Provide the (x, y) coordinate of the cell's center where the given text is located.  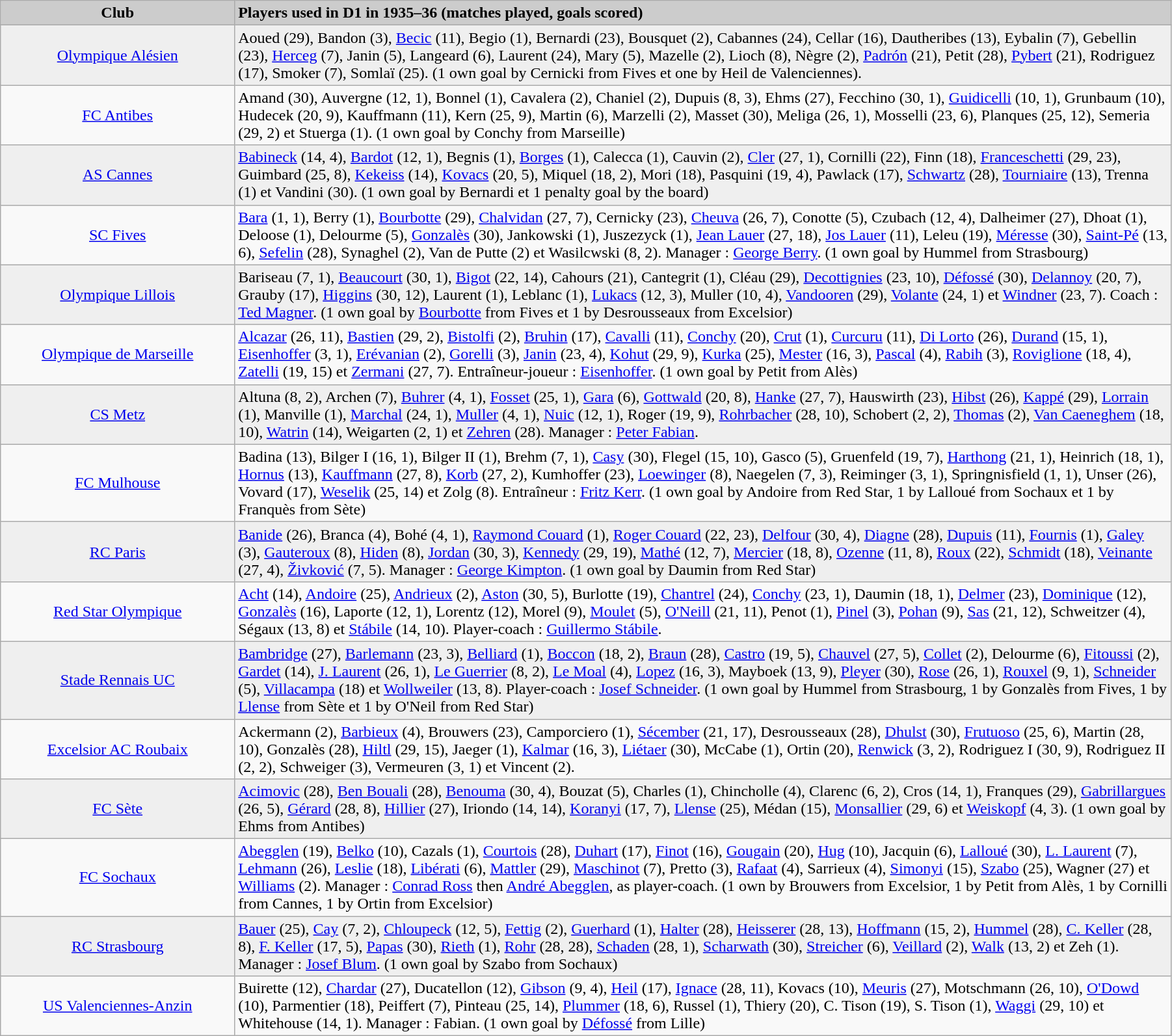
FC Mulhouse (118, 483)
AS Cannes (118, 175)
SC Fives (118, 235)
Olympique Lillois (118, 295)
Olympique Alésien (118, 55)
Olympique de Marseille (118, 354)
FC Sète (118, 809)
RC Paris (118, 551)
Excelsior AC Roubaix (118, 749)
RC Strasbourg (118, 946)
FC Antibes (118, 115)
Red Star Olympique (118, 611)
FC Sochaux (118, 878)
US Valenciennes-Anzin (118, 1006)
Stade Rennais UC (118, 680)
Players used in D1 in 1935–36 (matches played, goals scored) (703, 13)
CS Metz (118, 414)
Club (118, 13)
